Locate the cell with the specified text and output its (x, y) center coordinate. 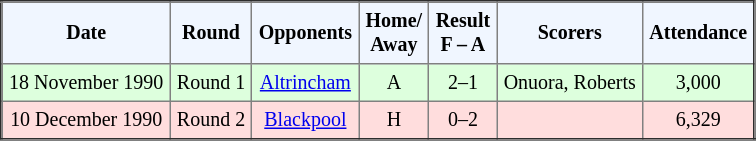
Attendance (699, 33)
6,329 (699, 120)
Round 2 (211, 120)
3,000 (699, 83)
Round 1 (211, 83)
H (394, 120)
Home/Away (394, 33)
Round (211, 33)
0–2 (463, 120)
10 December 1990 (86, 120)
Date (86, 33)
Opponents (306, 33)
ResultF – A (463, 33)
A (394, 83)
Altrincham (306, 83)
Scorers (570, 33)
2–1 (463, 83)
Onuora, Roberts (570, 83)
18 November 1990 (86, 83)
Blackpool (306, 120)
